Determine the (X, Y) coordinate at the center of the cell enclosing the given text.  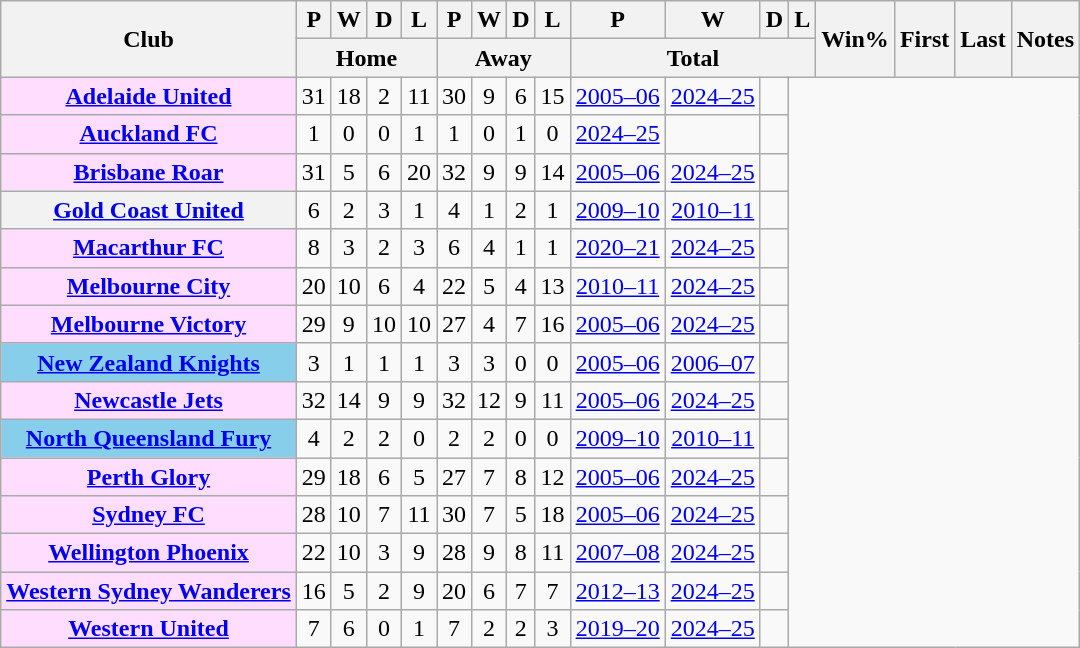
Melbourne Victory (149, 324)
Newcastle Jets (149, 400)
Away (504, 58)
Perth Glory (149, 477)
Wellington Phoenix (149, 553)
Macarthur FC (149, 248)
Win% (856, 39)
Home (366, 58)
North Queensland Fury (149, 438)
Brisbane Roar (149, 172)
Last (983, 39)
2007–08 (618, 553)
2020–21 (618, 248)
Sydney FC (149, 515)
Auckland FC (149, 134)
15 (552, 96)
Club (149, 39)
Western United (149, 629)
Notes (1045, 39)
Melbourne City (149, 286)
Western Sydney Wanderers (149, 591)
13 (552, 286)
New Zealand Knights (149, 362)
Adelaide United (149, 96)
Gold Coast United (149, 210)
2006–07 (712, 362)
First (924, 39)
2019–20 (618, 629)
2012–13 (618, 591)
Total (693, 58)
